Output the (X, Y) coordinate of the center of the cell containing the given text.  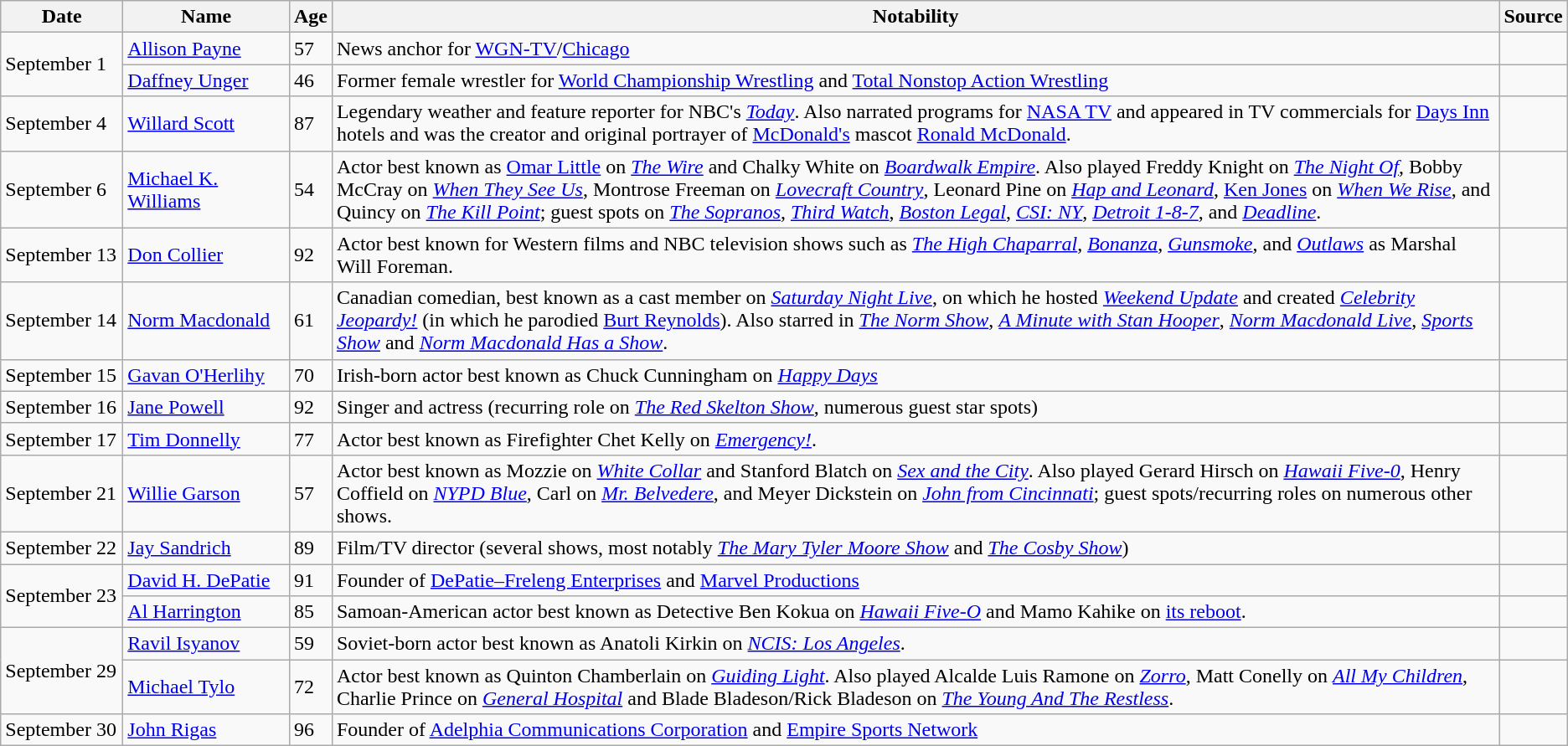
Actor best known as Firefighter Chet Kelly on Emergency!. (916, 439)
59 (310, 644)
September 6 (62, 189)
61 (310, 321)
Soviet-born actor best known as Anatoli Kirkin on NCIS: Los Angeles. (916, 644)
Willie Garson (206, 493)
September 1 (62, 64)
89 (310, 548)
Source (1533, 17)
Founder of DePatie–Freleng Enterprises and Marvel Productions (916, 580)
September 14 (62, 321)
Notability (916, 17)
Name (206, 17)
Jane Powell (206, 407)
September 13 (62, 255)
September 29 (62, 671)
September 23 (62, 596)
David H. DePatie (206, 580)
Daffney Unger (206, 80)
Samoan-American actor best known as Detective Ben Kokua on Hawaii Five-O and Mamo Kahike on its reboot. (916, 612)
September 22 (62, 548)
87 (310, 124)
85 (310, 612)
Irish-born actor best known as Chuck Cunningham on Happy Days (916, 375)
91 (310, 580)
Willard Scott (206, 124)
September 15 (62, 375)
54 (310, 189)
September 21 (62, 493)
Norm Macdonald (206, 321)
96 (310, 730)
46 (310, 80)
September 16 (62, 407)
Jay Sandrich (206, 548)
77 (310, 439)
News anchor for WGN-TV/Chicago (916, 49)
Founder of Adelphia Communications Corporation and Empire Sports Network (916, 730)
Film/TV director (several shows, most notably The Mary Tyler Moore Show and The Cosby Show) (916, 548)
70 (310, 375)
John Rigas (206, 730)
Michael K. Williams (206, 189)
September 4 (62, 124)
Don Collier (206, 255)
Ravil Isyanov (206, 644)
Gavan O'Herlihy (206, 375)
Al Harrington (206, 612)
Actor best known for Western films and NBC television shows such as The High Chaparral, Bonanza, Gunsmoke, and Outlaws as Marshal Will Foreman. (916, 255)
September 30 (62, 730)
Former female wrestler for World Championship Wrestling and Total Nonstop Action Wrestling (916, 80)
Date (62, 17)
Age (310, 17)
Michael Tylo (206, 687)
72 (310, 687)
Allison Payne (206, 49)
September 17 (62, 439)
Tim Donnelly (206, 439)
Singer and actress (recurring role on The Red Skelton Show, numerous guest star spots) (916, 407)
